Pinpoint the cell where the given text exists, returning its [X, Y] midpoint coordinate. 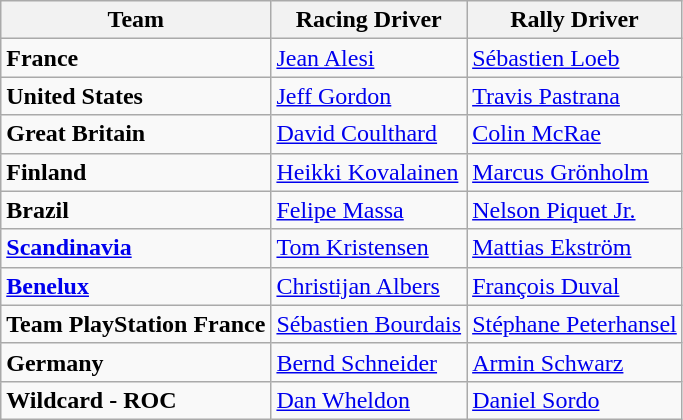
Felipe Massa [369, 210]
Colin McRae [575, 134]
Tom Kristensen [369, 248]
Stéphane Peterhansel [575, 324]
Great Britain [136, 134]
Nelson Piquet Jr. [575, 210]
France [136, 58]
Heikki Kovalainen [369, 172]
Team PlayStation France [136, 324]
Rally Driver [575, 20]
Sébastien Loeb [575, 58]
Travis Pastrana [575, 96]
Wildcard - ROC [136, 400]
Scandinavia [136, 248]
David Coulthard [369, 134]
Bernd Schneider [369, 362]
Team [136, 20]
Marcus Grönholm [575, 172]
Armin Schwarz [575, 362]
Racing Driver [369, 20]
François Duval [575, 286]
Brazil [136, 210]
Christijan Albers [369, 286]
Jean Alesi [369, 58]
United States [136, 96]
Mattias Ekström [575, 248]
Daniel Sordo [575, 400]
Finland [136, 172]
Benelux [136, 286]
Jeff Gordon [369, 96]
Germany [136, 362]
Dan Wheldon [369, 400]
Sébastien Bourdais [369, 324]
